From the cell containing the given text, extract its center point as [x, y] coordinate. 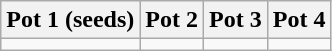
Pot 2 [172, 20]
Pot 1 (seeds) [70, 20]
Pot 4 [299, 20]
Pot 3 [236, 20]
